Provide the (X, Y) coordinate of the cell's center where the given text is located.  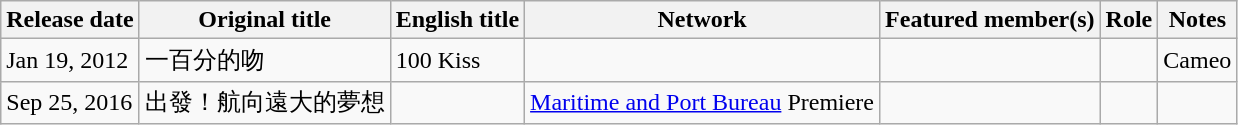
Featured member(s) (990, 20)
一百分的吻 (264, 60)
English title (457, 20)
出發！航向遠大的夢想 (264, 102)
Original title (264, 20)
Role (1129, 20)
Notes (1198, 20)
Jan 19, 2012 (70, 60)
Maritime and Port Bureau Premiere (702, 102)
Cameo (1198, 60)
Release date (70, 20)
100 Kiss (457, 60)
Network (702, 20)
Sep 25, 2016 (70, 102)
